Scan for the cell matching the given text and deliver its (x, y) coordinate at center. 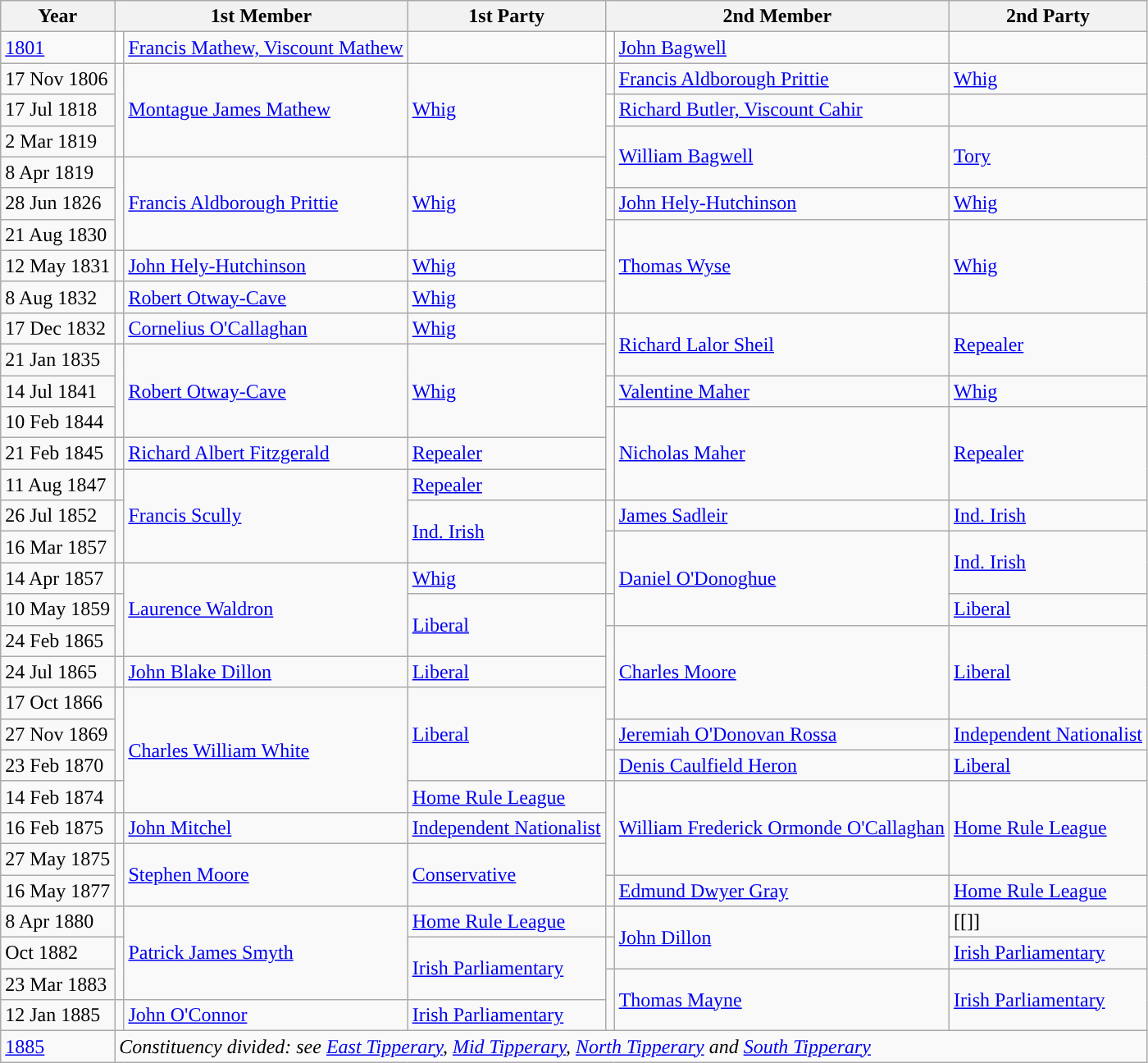
1st Party (507, 16)
21 Jan 1835 (57, 359)
Year (57, 16)
Denis Caulfield Heron (781, 765)
John Mitchel (266, 828)
14 Feb 1874 (57, 796)
21 Feb 1845 (57, 454)
10 Feb 1844 (57, 422)
17 Jul 1818 (57, 110)
Constituency divided: see East Tipperary, Mid Tipperary, North Tipperary and South Tipperary (631, 1047)
Tory (1048, 157)
Conservative (507, 874)
12 Jan 1885 (57, 1015)
John O'Connor (266, 1015)
16 Mar 1857 (57, 547)
16 May 1877 (57, 890)
Oct 1882 (57, 953)
27 Nov 1869 (57, 734)
1801 (57, 48)
Laurence Waldron (266, 609)
26 Jul 1852 (57, 516)
14 Jul 1841 (57, 391)
23 Mar 1883 (57, 984)
Francis Scully (266, 516)
8 Aug 1832 (57, 297)
Patrick James Smyth (266, 953)
16 Feb 1875 (57, 828)
William Frederick Ormonde O'Callaghan (781, 828)
Montague James Mathew (266, 110)
2nd Member (777, 16)
11 Aug 1847 (57, 485)
John Blake Dillon (266, 672)
Richard Butler, Viscount Cahir (781, 110)
Thomas Mayne (781, 1000)
2nd Party (1048, 16)
21 Aug 1830 (57, 235)
28 Jun 1826 (57, 203)
Nicholas Maher (781, 454)
Cornelius O'Callaghan (266, 328)
1st Member (261, 16)
Jeremiah O'Donovan Rossa (781, 734)
27 May 1875 (57, 859)
William Bagwell (781, 157)
John Dillon (781, 938)
8 Apr 1880 (57, 922)
8 Apr 1819 (57, 172)
Valentine Maher (781, 391)
1885 (57, 1047)
Stephen Moore (266, 874)
12 May 1831 (57, 266)
17 Nov 1806 (57, 79)
Charles William White (266, 750)
Francis Mathew, Viscount Mathew (266, 48)
Daniel O'Donoghue (781, 578)
10 May 1859 (57, 609)
Edmund Dwyer Gray (781, 890)
John Bagwell (781, 48)
Richard Lalor Sheil (781, 344)
24 Jul 1865 (57, 672)
2 Mar 1819 (57, 141)
24 Feb 1865 (57, 641)
17 Dec 1832 (57, 328)
Thomas Wyse (781, 266)
[[]] (1048, 922)
23 Feb 1870 (57, 765)
17 Oct 1866 (57, 703)
James Sadleir (781, 516)
Charles Moore (781, 672)
Richard Albert Fitzgerald (266, 454)
14 Apr 1857 (57, 578)
